Identify which cell holds the provided text, then report its [x, y] central coordinate. 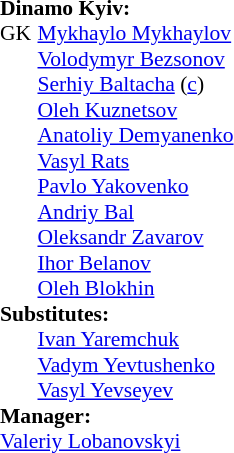
Pavlo Yakovenko [136, 187]
Mykhaylo Mykhaylov [136, 33]
Andriy Bal [136, 212]
Oleh Kuznetsov [136, 110]
Ihor Belanov [136, 263]
Vasyl Yevseyev [136, 391]
GK [19, 33]
Anatoliy Demyanenko [136, 135]
Serhiy Baltacha (c) [136, 85]
Vasyl Rats [136, 161]
Substitutes: [117, 314]
Vadym Yevtushenko [136, 365]
Oleh Blokhin [136, 289]
Ivan Yaremchuk [136, 339]
Oleksandr Zavarov [136, 237]
Volodymyr Bezsonov [136, 59]
Manager: [117, 416]
